Extract the (X, Y) coordinate from the center of the cell holding the provided text.  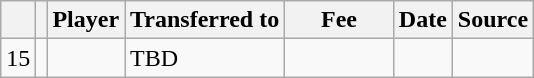
Fee (340, 20)
Transferred to (205, 20)
TBD (205, 58)
Player (86, 20)
Date (422, 20)
15 (18, 58)
Source (492, 20)
